Locate the cell with the specified text and output its [X, Y] center coordinate. 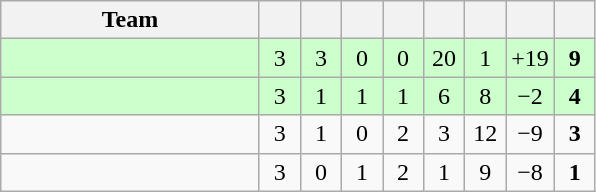
−2 [530, 96]
−8 [530, 172]
+19 [530, 58]
8 [486, 96]
6 [444, 96]
−9 [530, 134]
Team [130, 20]
12 [486, 134]
4 [574, 96]
20 [444, 58]
